From the cell containing the given text, extract its center point as [x, y] coordinate. 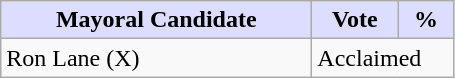
Mayoral Candidate [156, 20]
Vote [355, 20]
Ron Lane (X) [156, 58]
% [426, 20]
Acclaimed [383, 58]
